Output the [x, y] coordinate of the center of the cell containing the given text.  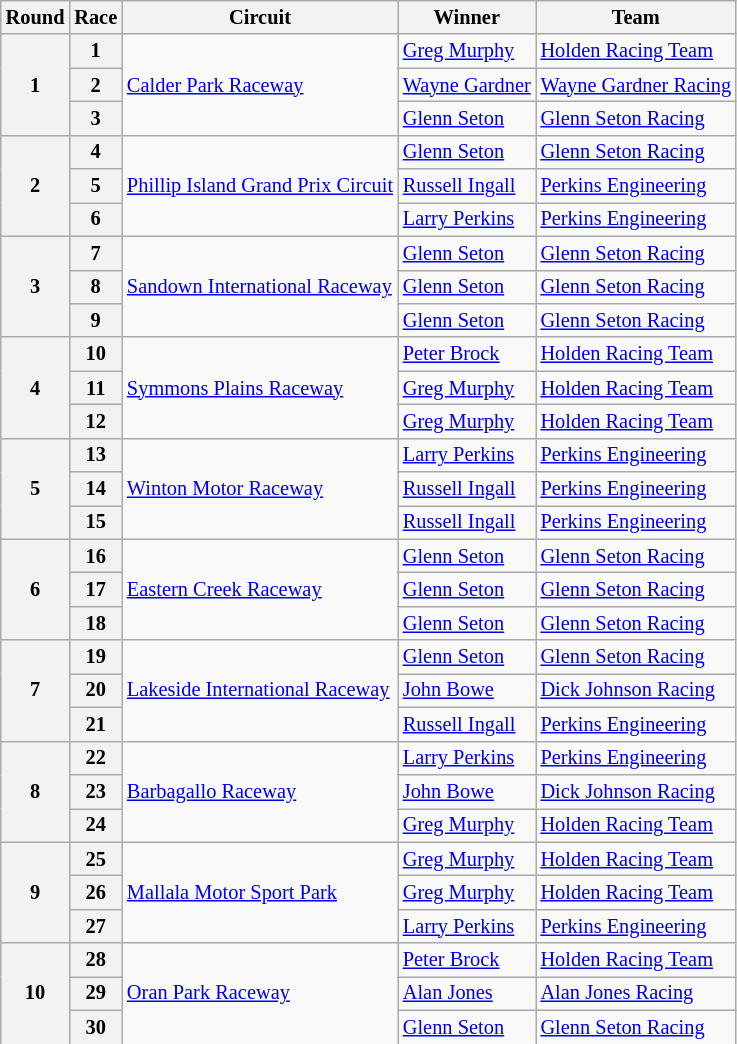
Barbagallo Raceway [260, 792]
25 [96, 859]
Winner [467, 17]
Wayne Gardner Racing [636, 85]
23 [96, 791]
Alan Jones Racing [636, 993]
29 [96, 993]
11 [96, 388]
Circuit [260, 17]
Round [36, 17]
15 [96, 522]
Winton Motor Raceway [260, 488]
Oran Park Raceway [260, 994]
22 [96, 758]
Eastern Creek Raceway [260, 590]
16 [96, 556]
17 [96, 589]
Mallala Motor Sport Park [260, 892]
12 [96, 421]
Wayne Gardner [467, 85]
13 [96, 455]
Lakeside International Raceway [260, 690]
28 [96, 960]
27 [96, 926]
Sandown International Raceway [260, 286]
30 [96, 1027]
14 [96, 489]
Calder Park Raceway [260, 84]
19 [96, 657]
Alan Jones [467, 993]
Team [636, 17]
24 [96, 825]
Race [96, 17]
18 [96, 623]
Phillip Island Grand Prix Circuit [260, 186]
26 [96, 892]
Symmons Plains Raceway [260, 388]
20 [96, 690]
21 [96, 724]
